Return (x, y) of the center of cell containing provided text 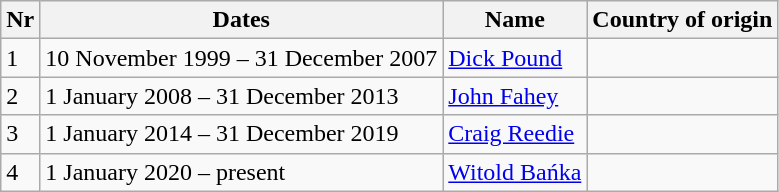
1 (20, 58)
3 (20, 134)
Country of origin (682, 20)
Witold Bańka (515, 172)
10 November 1999 – 31 December 2007 (242, 58)
4 (20, 172)
John Fahey (515, 96)
1 January 2020 – present (242, 172)
1 January 2008 – 31 December 2013 (242, 96)
Nr (20, 20)
Dates (242, 20)
1 January 2014 – 31 December 2019 (242, 134)
2 (20, 96)
Dick Pound (515, 58)
Name (515, 20)
Craig Reedie (515, 134)
